From the cell containing the given text, extract its center point as (X, Y) coordinate. 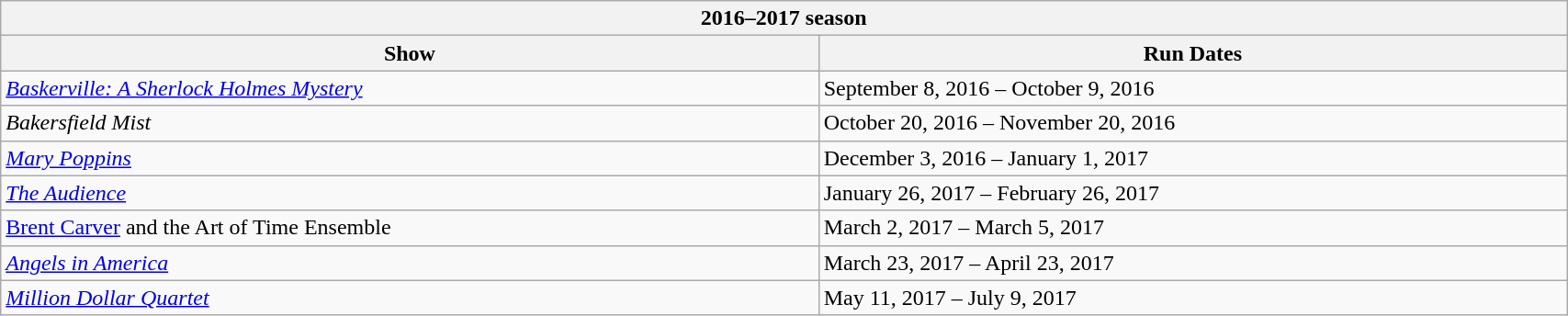
Mary Poppins (410, 158)
Angels in America (410, 263)
Run Dates (1192, 53)
The Audience (410, 193)
October 20, 2016 – November 20, 2016 (1192, 123)
Bakersfield Mist (410, 123)
Baskerville: A Sherlock Holmes Mystery (410, 88)
December 3, 2016 – January 1, 2017 (1192, 158)
January 26, 2017 – February 26, 2017 (1192, 193)
March 2, 2017 – March 5, 2017 (1192, 228)
Million Dollar Quartet (410, 298)
Show (410, 53)
May 11, 2017 – July 9, 2017 (1192, 298)
March 23, 2017 – April 23, 2017 (1192, 263)
Brent Carver and the Art of Time Ensemble (410, 228)
2016–2017 season (784, 18)
September 8, 2016 – October 9, 2016 (1192, 88)
